From the cell containing the given text, extract its center point as [X, Y] coordinate. 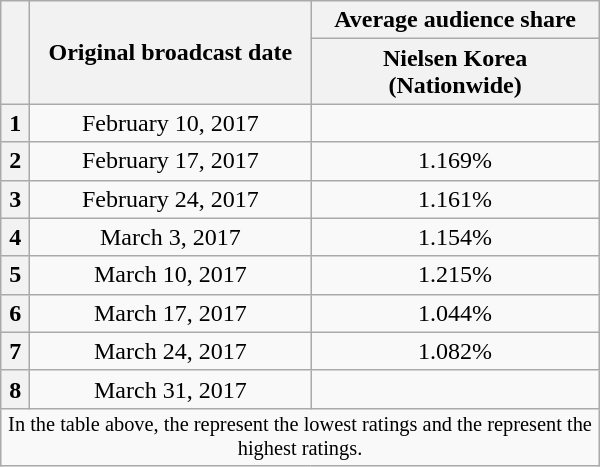
5 [16, 275]
2 [16, 161]
1.215% [455, 275]
March 17, 2017 [170, 313]
In the table above, the represent the lowest ratings and the represent the highest ratings. [300, 437]
Nielsen Korea(Nationwide) [455, 72]
4 [16, 237]
8 [16, 389]
1.154% [455, 237]
6 [16, 313]
1.044% [455, 313]
March 10, 2017 [170, 275]
March 24, 2017 [170, 351]
February 10, 2017 [170, 123]
1.161% [455, 199]
March 3, 2017 [170, 237]
7 [16, 351]
Original broadcast date [170, 52]
February 17, 2017 [170, 161]
3 [16, 199]
1.169% [455, 161]
1.082% [455, 351]
Average audience share [455, 20]
February 24, 2017 [170, 199]
1 [16, 123]
March 31, 2017 [170, 389]
